Pinpoint the cell where the given text exists, returning its (x, y) midpoint coordinate. 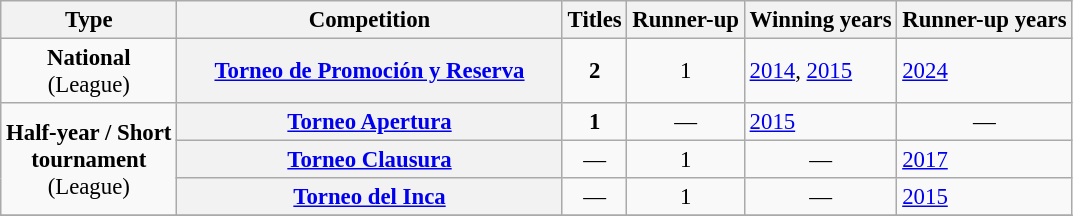
Half-year / Shorttournament(League) (89, 160)
2014, 2015 (820, 72)
Titles (594, 20)
National(League) (89, 72)
Torneo Apertura (370, 122)
Type (89, 20)
2 (594, 72)
Torneo de Promoción y Reserva (370, 72)
Winning years (820, 20)
Runner-up (686, 20)
Torneo del Inca (370, 197)
Torneo Clausura (370, 160)
2017 (984, 160)
Runner-up years (984, 20)
Competition (370, 20)
2024 (984, 72)
